Search for the cell housing the specified text and yield its [X, Y] center coordinate. 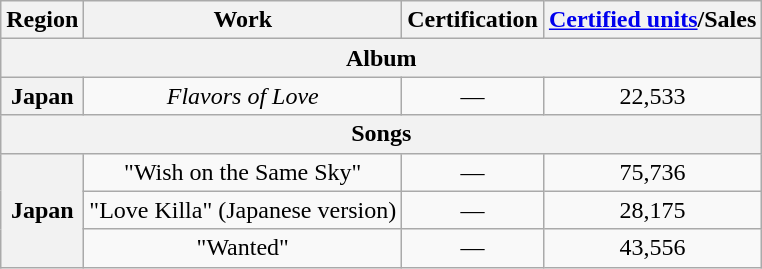
22,533 [652, 96]
"Wish on the Same Sky" [243, 172]
"Love Killa" (Japanese version) [243, 210]
Work [243, 20]
28,175 [652, 210]
Album [382, 58]
75,736 [652, 172]
Certification [473, 20]
"Wanted" [243, 248]
Certified units/Sales [652, 20]
Songs [382, 134]
Region [42, 20]
43,556 [652, 248]
Flavors of Love [243, 96]
